Output the [x, y] coordinate of the center of the cell containing the given text.  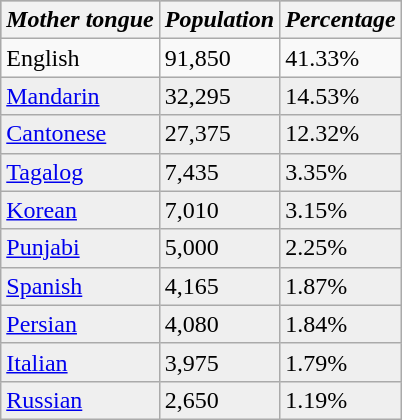
Tagalog [80, 172]
3,975 [219, 362]
Mandarin [80, 96]
1.84% [341, 324]
Punjabi [80, 248]
14.53% [341, 96]
Cantonese [80, 134]
4,165 [219, 286]
1.79% [341, 362]
32,295 [219, 96]
1.87% [341, 286]
Korean [80, 210]
7,010 [219, 210]
41.33% [341, 58]
2,650 [219, 400]
12.32% [341, 134]
91,850 [219, 58]
27,375 [219, 134]
4,080 [219, 324]
Persian [80, 324]
Spanish [80, 286]
7,435 [219, 172]
Mother tongue [80, 20]
Percentage [341, 20]
2.25% [341, 248]
Population [219, 20]
5,000 [219, 248]
Russian [80, 400]
English [80, 58]
Italian [80, 362]
3.15% [341, 210]
1.19% [341, 400]
3.35% [341, 172]
